Identify which cell holds the provided text, then report its (X, Y) central coordinate. 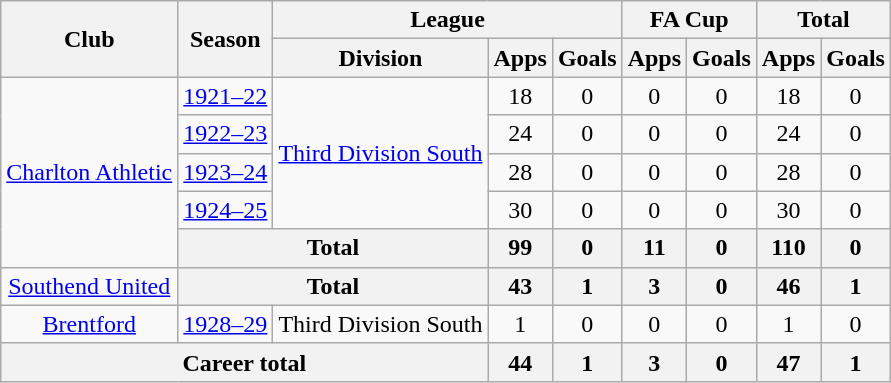
99 (520, 248)
46 (788, 286)
44 (520, 362)
Charlton Athletic (90, 172)
Division (380, 58)
Southend United (90, 286)
110 (788, 248)
Season (226, 39)
43 (520, 286)
11 (654, 248)
Career total (244, 362)
1928–29 (226, 324)
1922–23 (226, 134)
1921–22 (226, 96)
47 (788, 362)
FA Cup (689, 20)
Club (90, 39)
League (448, 20)
Brentford (90, 324)
1924–25 (226, 210)
1923–24 (226, 172)
